Scan for the cell matching the given text and deliver its [X, Y] coordinate at center. 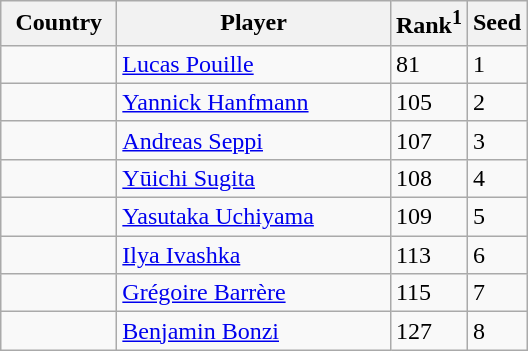
Yūichi Sugita [254, 178]
Andreas Seppi [254, 140]
105 [428, 102]
Yasutaka Uchiyama [254, 217]
8 [496, 331]
81 [428, 64]
4 [496, 178]
2 [496, 102]
113 [428, 255]
Benjamin Bonzi [254, 331]
Seed [496, 24]
109 [428, 217]
108 [428, 178]
115 [428, 293]
3 [496, 140]
127 [428, 331]
Country [59, 24]
5 [496, 217]
Player [254, 24]
Grégoire Barrère [254, 293]
1 [496, 64]
Lucas Pouille [254, 64]
Ilya Ivashka [254, 255]
107 [428, 140]
Yannick Hanfmann [254, 102]
7 [496, 293]
6 [496, 255]
Rank1 [428, 24]
